Output the [x, y] coordinate of the center of the cell containing the given text.  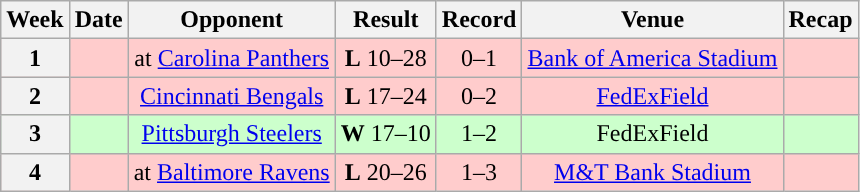
1–3 [479, 172]
M&T Bank Stadium [652, 172]
Cincinnati Bengals [232, 96]
0–1 [479, 58]
4 [35, 172]
at Carolina Panthers [232, 58]
Venue [652, 20]
at Baltimore Ravens [232, 172]
L 20–26 [386, 172]
W 17–10 [386, 134]
Recap [820, 20]
0–2 [479, 96]
3 [35, 134]
Date [98, 20]
Week [35, 20]
1–2 [479, 134]
Record [479, 20]
Pittsburgh Steelers [232, 134]
Opponent [232, 20]
Bank of America Stadium [652, 58]
1 [35, 58]
2 [35, 96]
L 10–28 [386, 58]
Result [386, 20]
L 17–24 [386, 96]
